Pinpoint the cell where the given text exists, returning its [X, Y] midpoint coordinate. 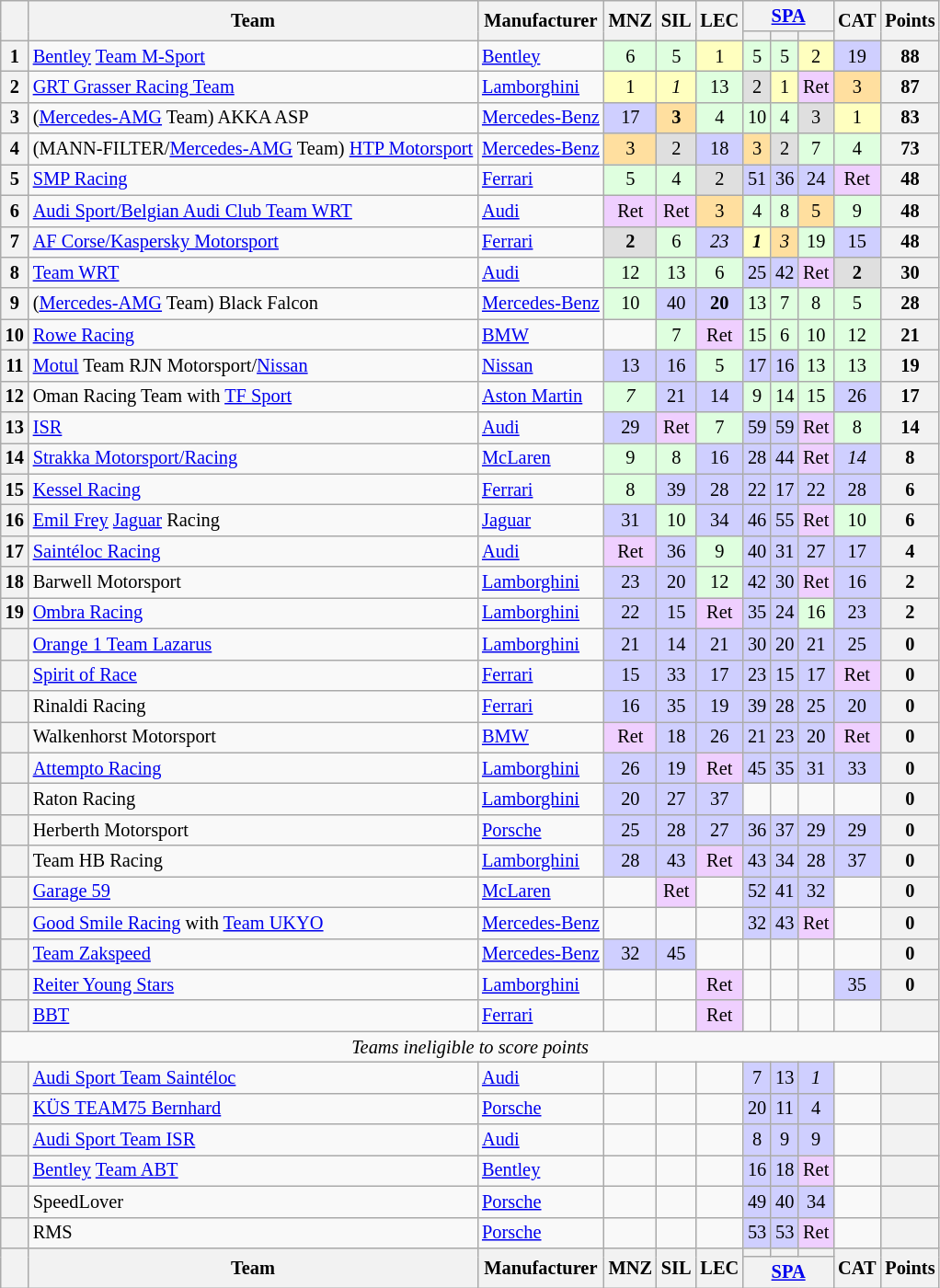
Kessel Racing [253, 489]
Teams ineligible to score points [471, 1047]
Saintéloc Racing [253, 551]
52 [757, 891]
ISR [253, 428]
Spirit of Race [253, 675]
Barwell Motorsport [253, 582]
Aston Martin [541, 397]
Ombra Racing [253, 613]
Bentley Team M-Sport [253, 56]
41 [785, 891]
Team WRT [253, 272]
Audi Sport/Belgian Audi Club Team WRT [253, 211]
73 [910, 149]
Orange 1 Team Lazarus [253, 644]
Audi Sport Team Saintéloc [253, 1077]
SMP Racing [253, 179]
Rowe Racing [253, 335]
(MANN-FILTER/Mercedes-AMG Team) HTP Motorsport [253, 149]
Bentley Team ABT [253, 1170]
46 [757, 520]
Team Zakspeed [253, 954]
Reiter Young Stars [253, 984]
51 [757, 179]
Walkenhorst Motorsport [253, 737]
Strakka Motorsport/Racing [253, 458]
RMS [253, 1233]
(Mercedes-AMG Team) Black Falcon [253, 304]
Good Smile Racing with Team UKYO [253, 923]
Oman Racing Team with TF Sport [253, 397]
Garage 59 [253, 891]
Rinaldi Racing [253, 706]
AF Corse/Kaspersky Motorsport [253, 242]
GRT Grasser Racing Team [253, 86]
88 [910, 56]
Motul Team RJN Motorsport/Nissan [253, 365]
(Mercedes-AMG Team) AKKA ASP [253, 118]
Team HB Racing [253, 861]
Nissan [541, 365]
Attempto Racing [253, 768]
44 [785, 458]
49 [757, 1202]
Jaguar [541, 520]
Audi Sport Team ISR [253, 1140]
Herberth Motorsport [253, 830]
SpeedLover [253, 1202]
Raton Racing [253, 799]
87 [910, 86]
BBT [253, 1016]
55 [785, 520]
83 [910, 118]
Emil Frey Jaguar Racing [253, 520]
KÜS TEAM75 Bernhard [253, 1109]
